Identify which cell holds the provided text, then report its [x, y] central coordinate. 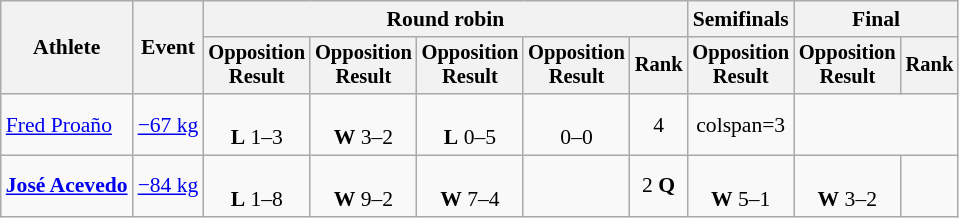
Round robin [445, 19]
Fred Proaño [67, 124]
Final [876, 19]
L 0–5 [470, 124]
Semifinals [740, 19]
L 1–8 [256, 186]
W 5–1 [740, 186]
0–0 [576, 124]
L 1–3 [256, 124]
José Acevedo [67, 186]
Event [168, 48]
colspan=3 [740, 124]
4 [659, 124]
−67 kg [168, 124]
−84 kg [168, 186]
Athlete [67, 48]
W 7–4 [470, 186]
2 Q [659, 186]
W 9–2 [364, 186]
